Provide the (X, Y) coordinate of the cell's center where the given text is located.  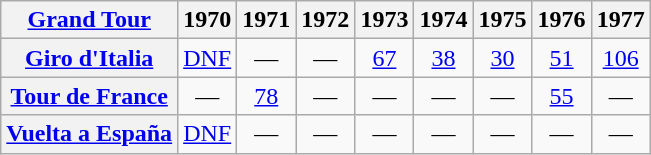
Tour de France (90, 96)
1977 (620, 20)
38 (444, 58)
55 (562, 96)
51 (562, 58)
Giro d'Italia (90, 58)
1971 (266, 20)
30 (502, 58)
Vuelta a España (90, 134)
1973 (384, 20)
1975 (502, 20)
1974 (444, 20)
78 (266, 96)
67 (384, 58)
106 (620, 58)
1976 (562, 20)
Grand Tour (90, 20)
1972 (326, 20)
1970 (208, 20)
